Provide the (X, Y) coordinate of the cell's center where the given text is located.  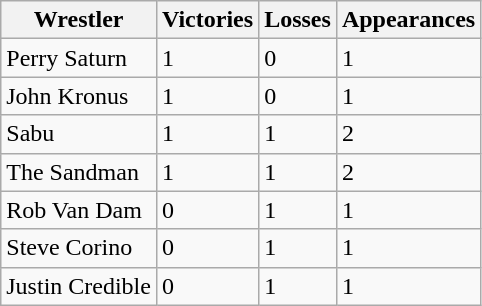
Victories (207, 20)
Appearances (408, 20)
John Kronus (79, 96)
Rob Van Dam (79, 210)
Losses (298, 20)
Sabu (79, 134)
Perry Saturn (79, 58)
The Sandman (79, 172)
Wrestler (79, 20)
Justin Credible (79, 286)
Steve Corino (79, 248)
